Search for the cell housing the specified text and yield its (x, y) center coordinate. 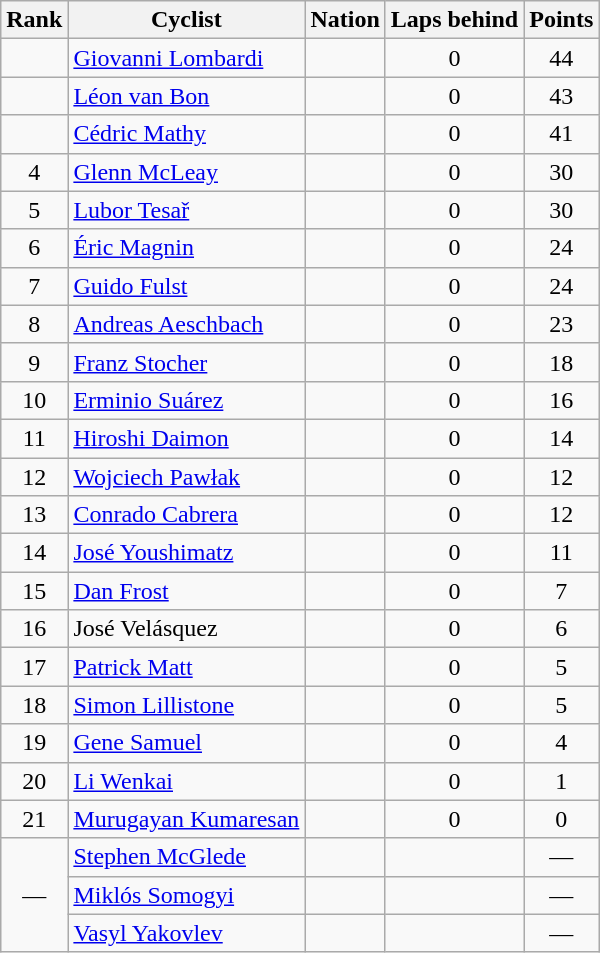
Stephen McGlede (186, 857)
Andreas Aeschbach (186, 324)
Guido Fulst (186, 286)
8 (34, 324)
Patrick Matt (186, 667)
1 (562, 781)
Dan Frost (186, 591)
19 (34, 743)
10 (34, 400)
41 (562, 134)
Léon van Bon (186, 96)
17 (34, 667)
Murugayan Kumaresan (186, 819)
Cédric Mathy (186, 134)
Hiroshi Daimon (186, 438)
Rank (34, 20)
Lubor Tesař (186, 210)
9 (34, 362)
Erminio Suárez (186, 400)
44 (562, 58)
13 (34, 515)
Cyclist (186, 20)
José Youshimatz (186, 553)
Laps behind (454, 20)
Vasyl Yakovlev (186, 933)
23 (562, 324)
Miklós Somogyi (186, 895)
Giovanni Lombardi (186, 58)
Glenn McLeay (186, 172)
43 (562, 96)
Éric Magnin (186, 248)
José Velásquez (186, 629)
Li Wenkai (186, 781)
Wojciech Pawłak (186, 477)
Points (562, 20)
Gene Samuel (186, 743)
15 (34, 591)
Franz Stocher (186, 362)
21 (34, 819)
Conrado Cabrera (186, 515)
Simon Lillistone (186, 705)
Nation (345, 20)
20 (34, 781)
